For the text-containing cell, return its midpoint in (X, Y) coordinate format. 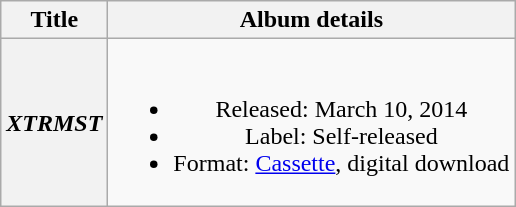
XTRMST (54, 122)
Released: March 10, 2014Label: Self-releasedFormat: Cassette, digital download (312, 122)
Album details (312, 20)
Title (54, 20)
